Identify which cell holds the provided text, then report its [x, y] central coordinate. 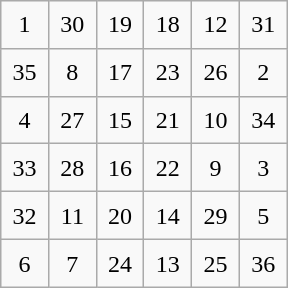
34 [263, 120]
28 [72, 168]
7 [72, 263]
12 [216, 25]
24 [120, 263]
23 [168, 72]
20 [120, 216]
11 [72, 216]
3 [263, 168]
5 [263, 216]
19 [120, 25]
30 [72, 25]
21 [168, 120]
4 [25, 120]
1 [25, 25]
15 [120, 120]
13 [168, 263]
25 [216, 263]
36 [263, 263]
35 [25, 72]
31 [263, 25]
16 [120, 168]
9 [216, 168]
33 [25, 168]
22 [168, 168]
14 [168, 216]
8 [72, 72]
29 [216, 216]
27 [72, 120]
32 [25, 216]
10 [216, 120]
26 [216, 72]
18 [168, 25]
2 [263, 72]
17 [120, 72]
6 [25, 263]
